Return [x, y] of the center of cell containing provided text 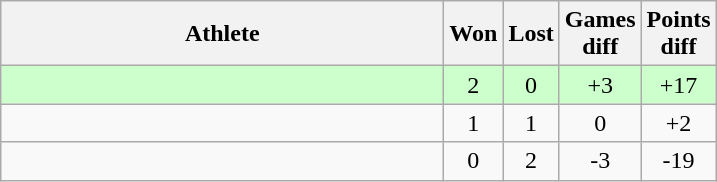
+17 [678, 85]
+3 [600, 85]
Athlete [222, 34]
-19 [678, 161]
Gamesdiff [600, 34]
Won [474, 34]
Lost [531, 34]
Pointsdiff [678, 34]
+2 [678, 123]
-3 [600, 161]
